From the cell containing the given text, extract its center point as [x, y] coordinate. 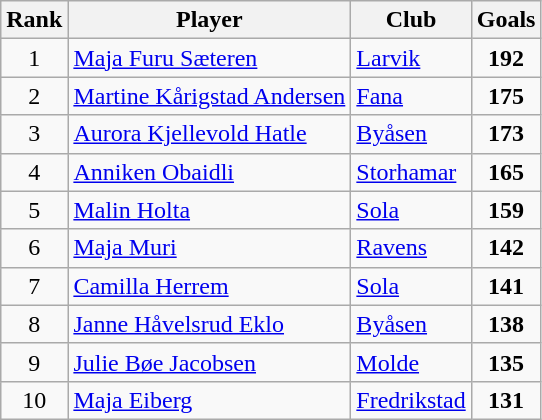
Malin Holta [210, 210]
Goals [506, 20]
Club [411, 20]
Camilla Herrem [210, 286]
Julie Bøe Jacobsen [210, 362]
3 [34, 134]
Fana [411, 96]
8 [34, 324]
1 [34, 58]
Martine Kårigstad Andersen [210, 96]
173 [506, 134]
Janne Håvelsrud Eklo [210, 324]
4 [34, 172]
165 [506, 172]
Molde [411, 362]
9 [34, 362]
7 [34, 286]
Rank [34, 20]
Aurora Kjellevold Hatle [210, 134]
Maja Eiberg [210, 400]
Anniken Obaidli [210, 172]
192 [506, 58]
Ravens [411, 248]
142 [506, 248]
6 [34, 248]
138 [506, 324]
159 [506, 210]
Larvik [411, 58]
10 [34, 400]
Maja Furu Sæteren [210, 58]
Storhamar [411, 172]
135 [506, 362]
Fredrikstad [411, 400]
Player [210, 20]
175 [506, 96]
Maja Muri [210, 248]
141 [506, 286]
5 [34, 210]
2 [34, 96]
131 [506, 400]
